Determine the [X, Y] coordinate at the center of the cell enclosing the given text.  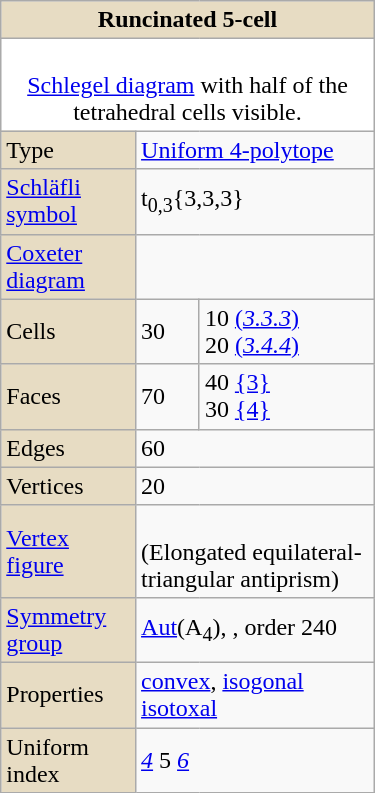
70 [168, 396]
t0,3{3,3,3} [256, 202]
Type [68, 150]
60 [256, 448]
Cells [68, 332]
Schläfli symbol [68, 202]
(Elongated equilateral-triangular antiprism) [256, 551]
20 [256, 486]
Properties [68, 694]
Faces [68, 396]
Edges [68, 448]
Schlegel diagram with half of the tetrahedral cells visible. [188, 85]
Coxeter diagram [68, 266]
10 (3.3.3) 20 (3.4.4) [286, 332]
convex, isogonal isotoxal [256, 694]
Uniform 4-polytope [256, 150]
Vertices [68, 486]
Uniform index [68, 760]
4 5 6 [256, 760]
Runcinated 5-cell [188, 20]
Vertex figure [68, 551]
40 {3}30 {4} [286, 396]
Symmetry group [68, 630]
Aut(A4), , order 240 [256, 630]
30 [168, 332]
